Return the [x, y] coordinate for the center point of the cell that contains the specified text.  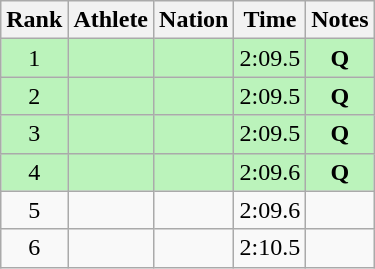
Rank [34, 20]
Notes [340, 20]
4 [34, 172]
1 [34, 58]
3 [34, 134]
Nation [194, 20]
2 [34, 96]
2:10.5 [270, 248]
6 [34, 248]
5 [34, 210]
Athlete [111, 20]
Time [270, 20]
